Extract the [X, Y] coordinate from the center of the cell holding the provided text.  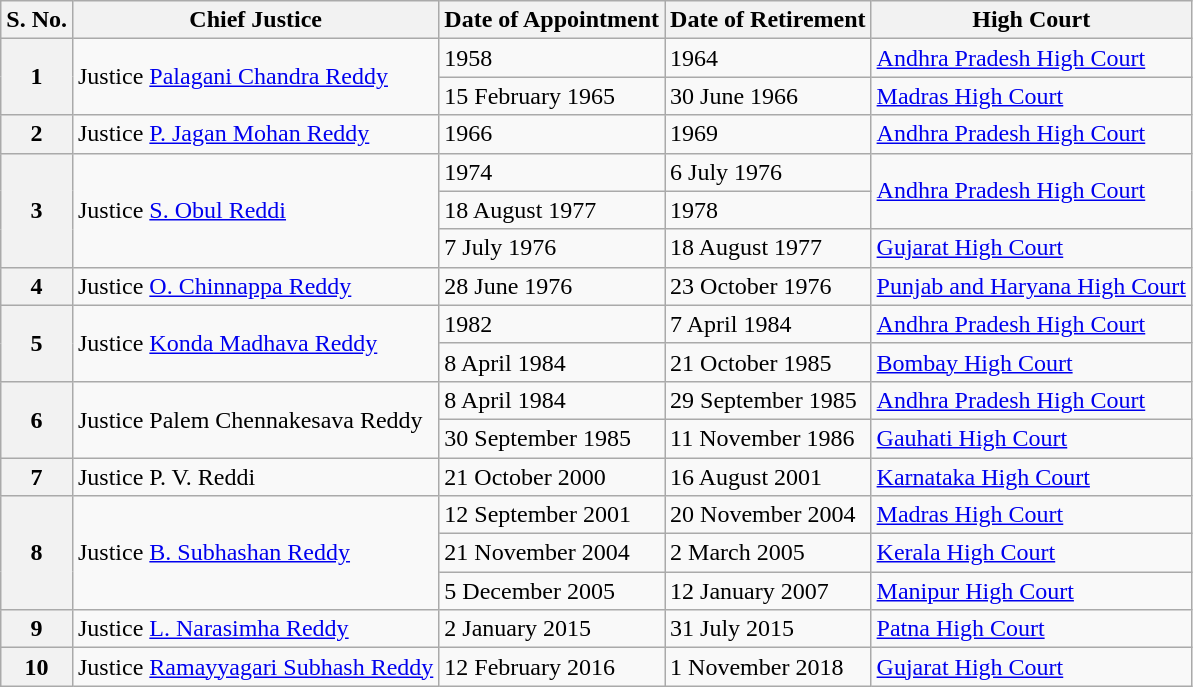
4 [37, 286]
Manipur High Court [1031, 591]
Bombay High Court [1031, 362]
Justice S. Obul Reddi [255, 210]
1958 [552, 58]
11 November 1986 [768, 438]
12 February 2016 [552, 667]
29 September 1985 [768, 400]
5 [37, 343]
7 [37, 477]
31 July 2015 [768, 629]
Kerala High Court [1031, 553]
Justice P. V. Reddi [255, 477]
High Court [1031, 20]
Justice O. Chinnappa Reddy [255, 286]
12 January 2007 [768, 591]
1 November 2018 [768, 667]
23 October 1976 [768, 286]
12 September 2001 [552, 515]
6 July 1976 [768, 172]
Patna High Court [1031, 629]
1974 [552, 172]
21 October 2000 [552, 477]
1966 [552, 134]
21 October 1985 [768, 362]
20 November 2004 [768, 515]
7 April 1984 [768, 324]
S. No. [37, 20]
Justice P. Jagan Mohan Reddy [255, 134]
6 [37, 419]
2 March 2005 [768, 553]
Date of Appointment [552, 20]
9 [37, 629]
2 [37, 134]
8 [37, 553]
1978 [768, 210]
Justice Ramayyagari Subhash Reddy [255, 667]
15 February 1965 [552, 96]
Date of Retirement [768, 20]
30 June 1966 [768, 96]
7 July 1976 [552, 248]
28 June 1976 [552, 286]
5 December 2005 [552, 591]
Justice Palagani Chandra Reddy [255, 77]
21 November 2004 [552, 553]
1964 [768, 58]
16 August 2001 [768, 477]
30 September 1985 [552, 438]
1 [37, 77]
1969 [768, 134]
Karnataka High Court [1031, 477]
Punjab and Haryana High Court [1031, 286]
2 January 2015 [552, 629]
3 [37, 210]
Chief Justice [255, 20]
Justice B. Subhashan Reddy [255, 553]
Justice L. Narasimha Reddy [255, 629]
Justice Konda Madhava Reddy [255, 343]
10 [37, 667]
Justice Palem Chennakesava Reddy [255, 419]
Gauhati High Court [1031, 438]
1982 [552, 324]
